Detect which cell encompasses the target text, then output its (X, Y) center coordinate. 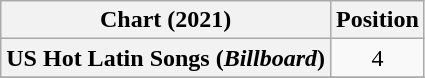
US Hot Latin Songs (Billboard) (166, 58)
4 (378, 58)
Position (378, 20)
Chart (2021) (166, 20)
